Capture the cell that displays the provided text and extract its (X, Y) central coordinate. 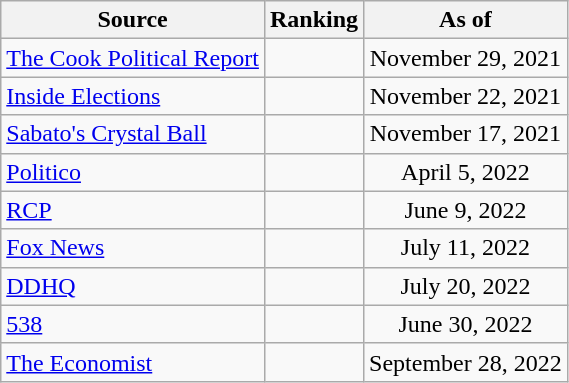
Politico (133, 172)
Fox News (133, 248)
RCP (133, 210)
July 11, 2022 (466, 248)
June 9, 2022 (466, 210)
Source (133, 20)
The Economist (133, 362)
November 29, 2021 (466, 58)
Inside Elections (133, 96)
September 28, 2022 (466, 362)
DDHQ (133, 286)
November 17, 2021 (466, 134)
June 30, 2022 (466, 324)
April 5, 2022 (466, 172)
The Cook Political Report (133, 58)
As of (466, 20)
Sabato's Crystal Ball (133, 134)
November 22, 2021 (466, 96)
538 (133, 324)
Ranking (314, 20)
July 20, 2022 (466, 286)
